Return the (x, y) coordinate for the center point of the cell that contains the specified text.  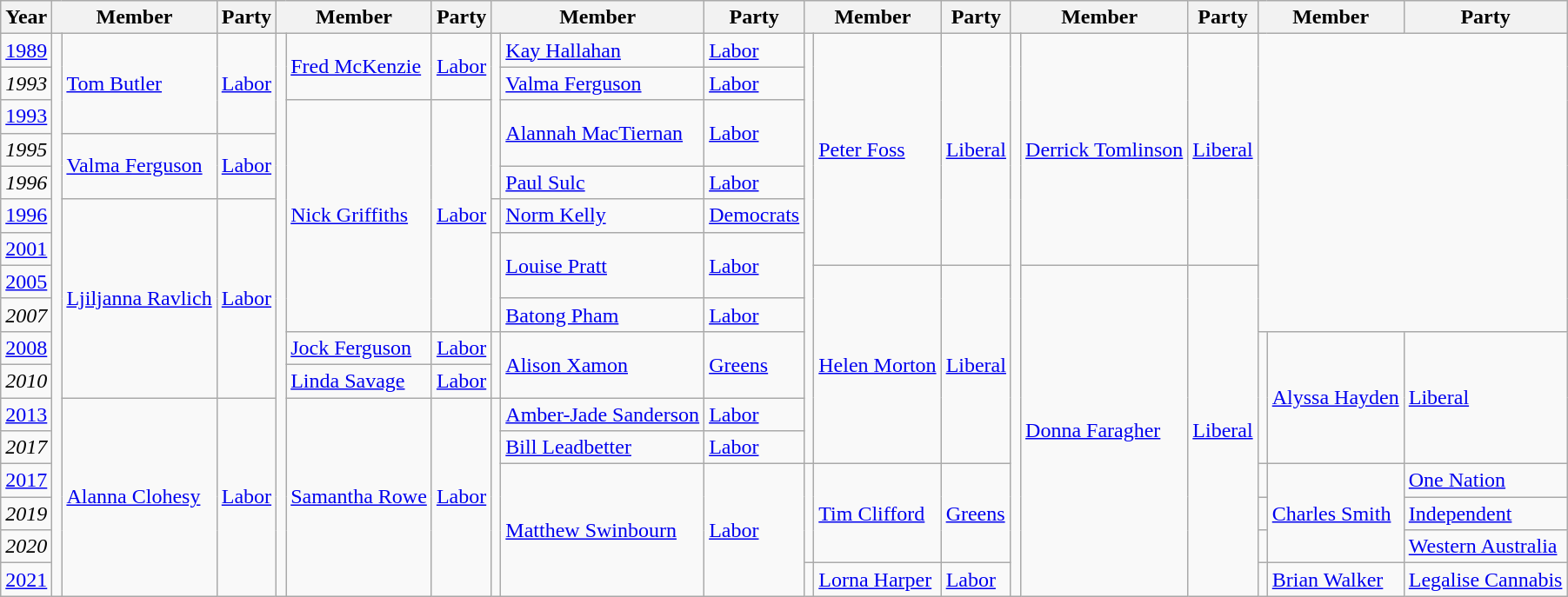
2008 (26, 348)
1989 (26, 50)
2007 (26, 315)
Ljiljanna Ravlich (139, 298)
Amber-Jade Sanderson (603, 415)
Alyssa Hayden (1336, 397)
Year (26, 17)
Legalise Cannabis (1485, 580)
2019 (26, 514)
Louise Pratt (603, 265)
2013 (26, 415)
Alanna Clohesy (139, 497)
2021 (26, 580)
Charles Smith (1336, 514)
Kay Hallahan (603, 50)
2010 (26, 381)
Independent (1485, 514)
Jock Ferguson (359, 348)
Tom Butler (139, 83)
Bill Leadbetter (603, 448)
Samantha Rowe (359, 497)
Batong Pham (603, 315)
Peter Foss (877, 149)
Norm Kelly (603, 216)
Alison Xamon (603, 364)
Alannah MacTiernan (603, 133)
2001 (26, 249)
Lorna Harper (877, 580)
Brian Walker (1336, 580)
Fred McKenzie (359, 67)
One Nation (1485, 481)
Western Australia (1485, 547)
2005 (26, 282)
Matthew Swinbourn (603, 530)
Tim Clifford (877, 514)
2020 (26, 547)
Democrats (755, 216)
Nick Griffiths (359, 216)
Paul Sulc (603, 182)
Derrick Tomlinson (1104, 149)
1995 (26, 149)
Helen Morton (877, 364)
Donna Faragher (1104, 431)
Linda Savage (359, 381)
